Extract the [X, Y] coordinate from the center of the cell holding the provided text.  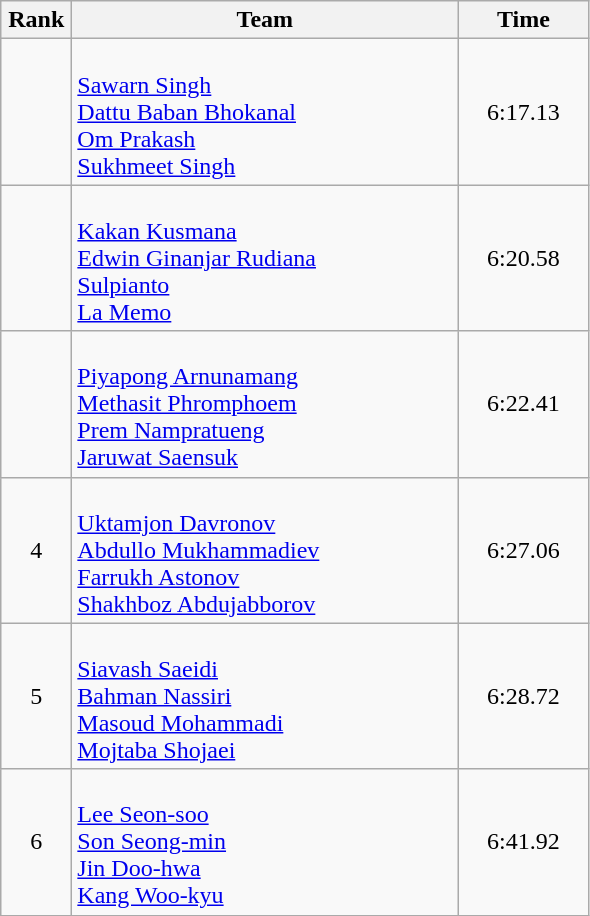
Team [265, 20]
5 [36, 696]
Time [524, 20]
Rank [36, 20]
Siavash SaeidiBahman NassiriMasoud MohammadiMojtaba Shojaei [265, 696]
6 [36, 842]
Lee Seon-sooSon Seong-minJin Doo-hwaKang Woo-kyu [265, 842]
6:22.41 [524, 404]
6:20.58 [524, 258]
Kakan KusmanaEdwin Ginanjar RudianaSulpiantoLa Memo [265, 258]
6:27.06 [524, 550]
Sawarn SinghDattu Baban BhokanalOm PrakashSukhmeet Singh [265, 112]
4 [36, 550]
6:41.92 [524, 842]
Piyapong ArnunamangMethasit PhromphoemPrem NampratuengJaruwat Saensuk [265, 404]
6:28.72 [524, 696]
Uktamjon DavronovAbdullo MukhammadievFarrukh AstonovShakhboz Abdujabborov [265, 550]
6:17.13 [524, 112]
